For the text-containing cell, return its midpoint in (X, Y) coordinate format. 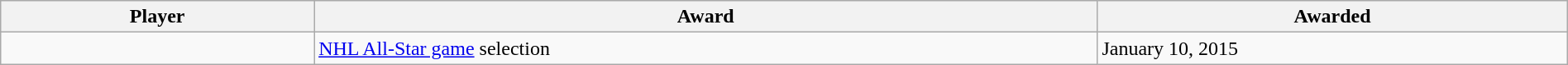
January 10, 2015 (1332, 48)
NHL All-Star game selection (706, 48)
Player (157, 17)
Award (706, 17)
Awarded (1332, 17)
